Determine the [x, y] coordinate at the center of the cell enclosing the given text.  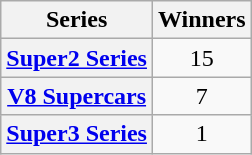
Super3 Series [77, 134]
Series [77, 20]
1 [202, 134]
V8 Supercars [77, 96]
Super2 Series [77, 58]
7 [202, 96]
Winners [202, 20]
15 [202, 58]
